Determine the (X, Y) coordinate at the center of the cell enclosing the given text.  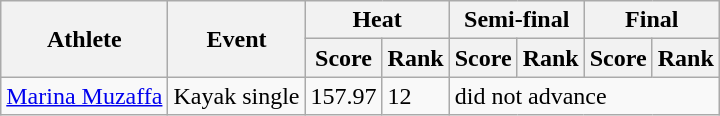
12 (416, 96)
Event (236, 39)
Athlete (84, 39)
157.97 (344, 96)
Final (652, 20)
Semi-final (516, 20)
Kayak single (236, 96)
Heat (377, 20)
did not advance (584, 96)
Marina Muzaffa (84, 96)
